Scan for the cell matching the given text and deliver its (X, Y) coordinate at center. 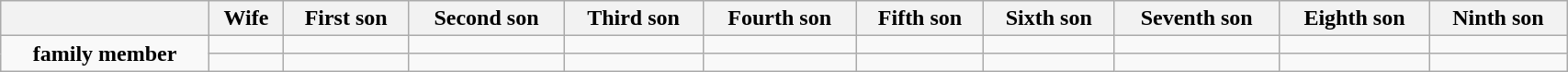
Eighth son (1355, 18)
Sixth son (1049, 18)
Second son (487, 18)
First son (345, 18)
Fifth son (919, 18)
Third son (634, 18)
Seventh son (1197, 18)
Ninth son (1497, 18)
Fourth son (779, 18)
family member (105, 54)
Wife (246, 18)
